Identify which cell holds the provided text, then report its [X, Y] central coordinate. 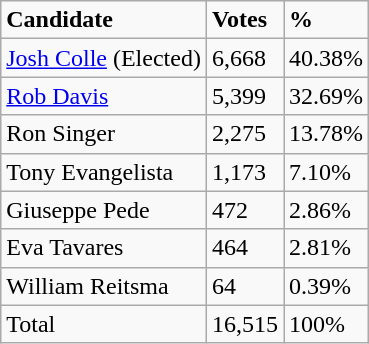
William Reitsma [104, 286]
2,275 [244, 134]
Candidate [104, 20]
5,399 [244, 96]
Total [104, 324]
464 [244, 248]
472 [244, 210]
2.86% [326, 210]
100% [326, 324]
Tony Evangelista [104, 172]
Ron Singer [104, 134]
64 [244, 286]
7.10% [326, 172]
Eva Tavares [104, 248]
32.69% [326, 96]
Josh Colle (Elected) [104, 58]
16,515 [244, 324]
Rob Davis [104, 96]
0.39% [326, 286]
13.78% [326, 134]
Votes [244, 20]
40.38% [326, 58]
6,668 [244, 58]
% [326, 20]
Giuseppe Pede [104, 210]
2.81% [326, 248]
1,173 [244, 172]
